Return the (x, y) coordinate for the center point of the cell that contains the specified text.  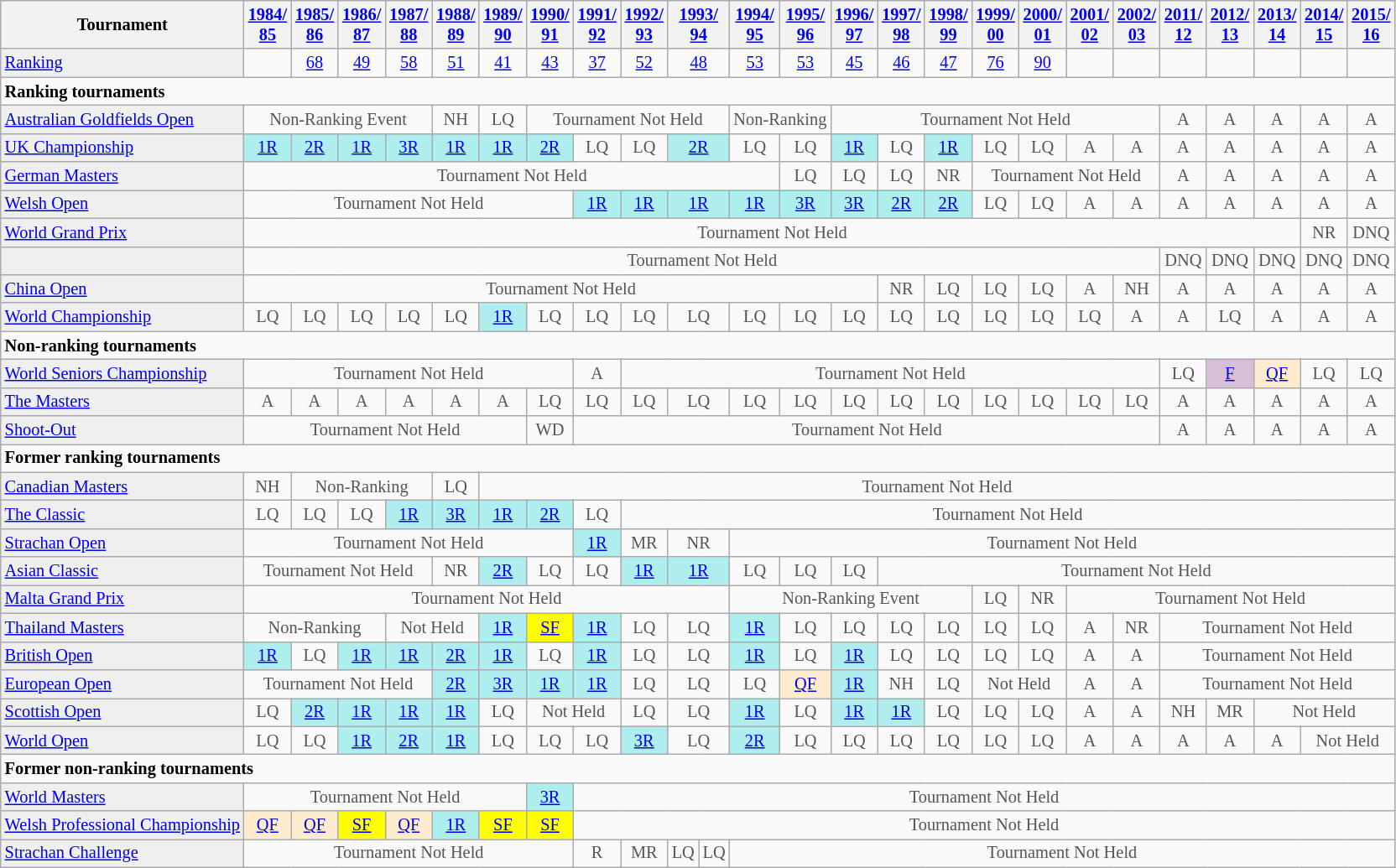
2012/13 (1230, 24)
2015/16 (1371, 24)
R (597, 853)
1999/00 (996, 24)
British Open (122, 656)
1995/96 (805, 24)
Former ranking tournaments (698, 458)
48 (699, 63)
1986/87 (362, 24)
Ranking tournaments (698, 91)
1989/90 (503, 24)
Non-ranking tournaments (698, 346)
The Masters (122, 402)
F (1230, 373)
51 (456, 63)
Canadian Masters (122, 486)
Scottish Open (122, 712)
Welsh Open (122, 204)
Tournament (122, 24)
Welsh Professional Championship (122, 825)
2011/12 (1183, 24)
1997/98 (901, 24)
1994/95 (755, 24)
Ranking (122, 63)
1988/89 (456, 24)
European Open (122, 683)
1996/97 (854, 24)
World Grand Prix (122, 232)
The Classic (122, 514)
Strachan Challenge (122, 853)
1985/86 (315, 24)
WD (550, 430)
68 (315, 63)
World Seniors Championship (122, 373)
58 (409, 63)
1984/85 (268, 24)
World Open (122, 741)
Shoot-Out (122, 430)
49 (362, 63)
1993/94 (699, 24)
German Masters (122, 176)
47 (948, 63)
Thailand Masters (122, 627)
1992/93 (644, 24)
China Open (122, 288)
76 (996, 63)
1991/92 (597, 24)
43 (550, 63)
Strachan Open (122, 543)
2002/03 (1137, 24)
World Championship (122, 317)
1990/91 (550, 24)
1998/99 (948, 24)
Malta Grand Prix (122, 599)
2013/14 (1277, 24)
52 (644, 63)
UK Championship (122, 148)
90 (1043, 63)
2014/15 (1324, 24)
Former non-ranking tournaments (698, 768)
2001/02 (1090, 24)
Asian Classic (122, 571)
World Masters (122, 797)
Australian Goldfields Open (122, 119)
2000/01 (1043, 24)
37 (597, 63)
41 (503, 63)
45 (854, 63)
1987/88 (409, 24)
46 (901, 63)
